Pinpoint the cell where the given text exists, returning its [X, Y] midpoint coordinate. 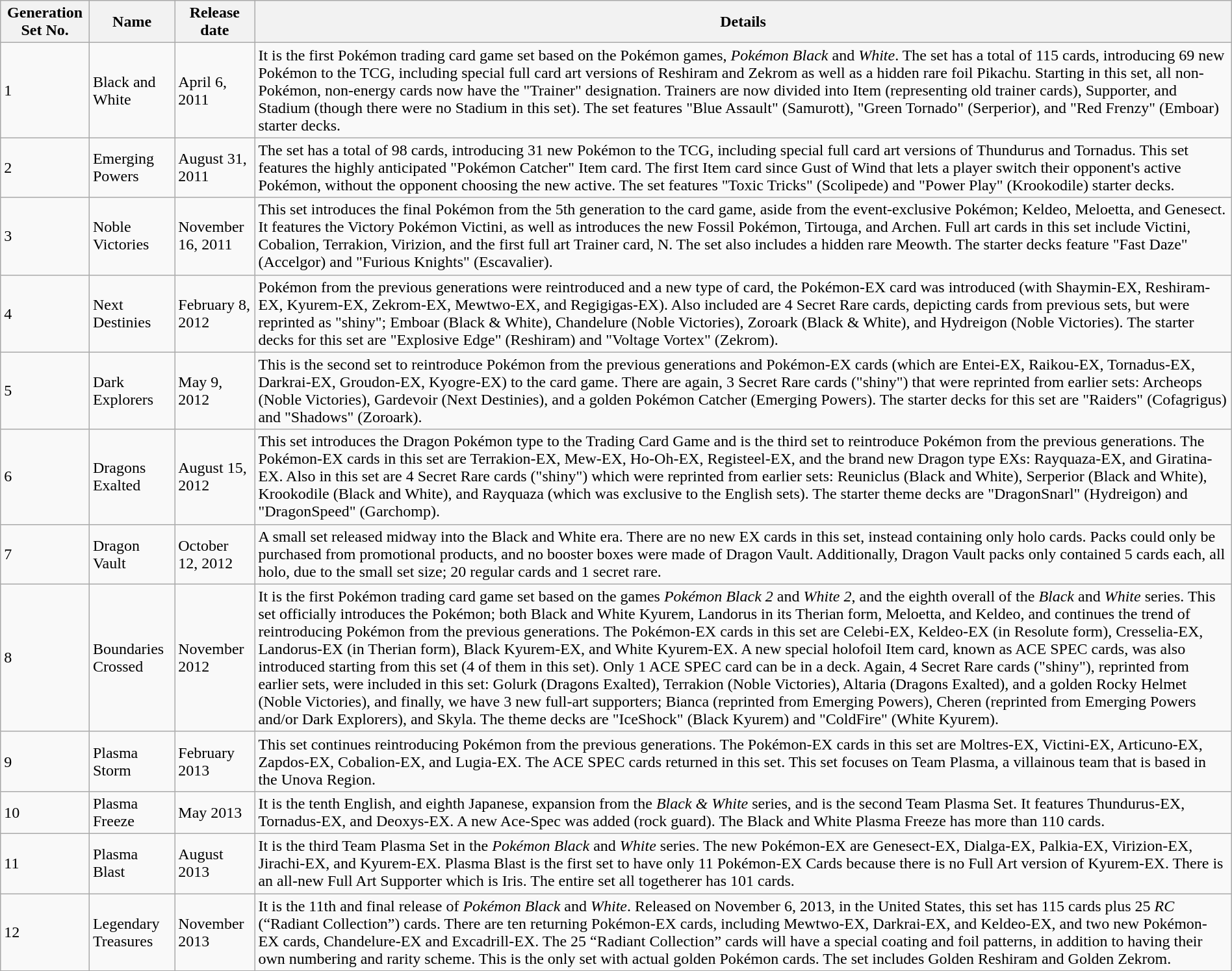
Details [743, 22]
October 12, 2012 [214, 554]
Release date [214, 22]
2 [45, 168]
February 8, 2012 [214, 313]
Plasma Blast [131, 863]
Noble Victories [131, 236]
August 31, 2011 [214, 168]
Black and White [131, 90]
8 [45, 657]
Dragon Vault [131, 554]
August 15, 2012 [214, 477]
November 2013 [214, 933]
4 [45, 313]
1 [45, 90]
Next Destinies [131, 313]
Plasma Storm [131, 761]
February 2013 [214, 761]
Generation Set No. [45, 22]
Name [131, 22]
May 9, 2012 [214, 391]
August 2013 [214, 863]
9 [45, 761]
Boundaries Crossed [131, 657]
Dark Explorers [131, 391]
7 [45, 554]
5 [45, 391]
November 2012 [214, 657]
Plasma Freeze [131, 812]
Legendary Treasures [131, 933]
6 [45, 477]
3 [45, 236]
10 [45, 812]
11 [45, 863]
Dragons Exalted [131, 477]
Emerging Powers [131, 168]
May 2013 [214, 812]
April 6, 2011 [214, 90]
12 [45, 933]
November 16, 2011 [214, 236]
